Scan for the cell matching the given text and deliver its (x, y) coordinate at center. 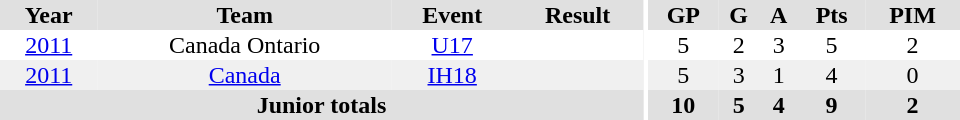
Result (578, 15)
U17 (452, 45)
Junior totals (322, 105)
Canada (244, 75)
1 (778, 75)
9 (832, 105)
Canada Ontario (244, 45)
10 (684, 105)
Pts (832, 15)
Event (452, 15)
A (778, 15)
Team (244, 15)
IH18 (452, 75)
Year (48, 15)
GP (684, 15)
0 (912, 75)
G (738, 15)
PIM (912, 15)
